Output the [x, y] coordinate of the center of the cell containing the given text.  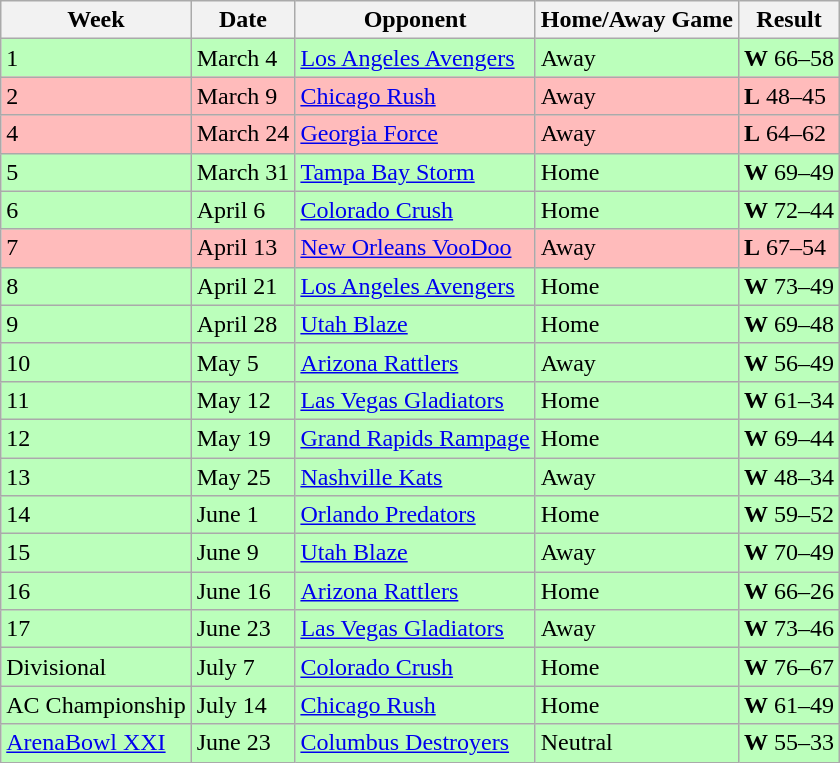
ArenaBowl XXI [96, 743]
Opponent [415, 20]
6 [96, 210]
W 72–44 [788, 210]
Tampa Bay Storm [415, 172]
11 [96, 400]
April 21 [243, 286]
15 [96, 553]
W 73–46 [788, 629]
W 61–49 [788, 705]
April 28 [243, 324]
W 69–44 [788, 438]
New Orleans VooDoo [415, 248]
L 64–62 [788, 134]
W 69–48 [788, 324]
W 70–49 [788, 553]
W 56–49 [788, 362]
12 [96, 438]
16 [96, 591]
1 [96, 58]
W 55–33 [788, 743]
June 16 [243, 591]
Home/Away Game [636, 20]
July 7 [243, 667]
Divisional [96, 667]
May 12 [243, 400]
June 1 [243, 515]
W 48–34 [788, 477]
7 [96, 248]
8 [96, 286]
May 25 [243, 477]
W 69–49 [788, 172]
March 9 [243, 96]
Orlando Predators [415, 515]
W 66–58 [788, 58]
March 31 [243, 172]
Grand Rapids Rampage [415, 438]
L 48–45 [788, 96]
June 9 [243, 553]
March 4 [243, 58]
W 76–67 [788, 667]
2 [96, 96]
Nashville Kats [415, 477]
July 14 [243, 705]
17 [96, 629]
Week [96, 20]
W 59–52 [788, 515]
Neutral [636, 743]
Columbus Destroyers [415, 743]
April 13 [243, 248]
9 [96, 324]
W 61–34 [788, 400]
W 73–49 [788, 286]
4 [96, 134]
March 24 [243, 134]
AC Championship [96, 705]
W 66–26 [788, 591]
14 [96, 515]
Result [788, 20]
Georgia Force [415, 134]
May 5 [243, 362]
May 19 [243, 438]
5 [96, 172]
L 67–54 [788, 248]
10 [96, 362]
Date [243, 20]
13 [96, 477]
April 6 [243, 210]
